Provide the (X, Y) coordinate of the cell's center where the given text is located.  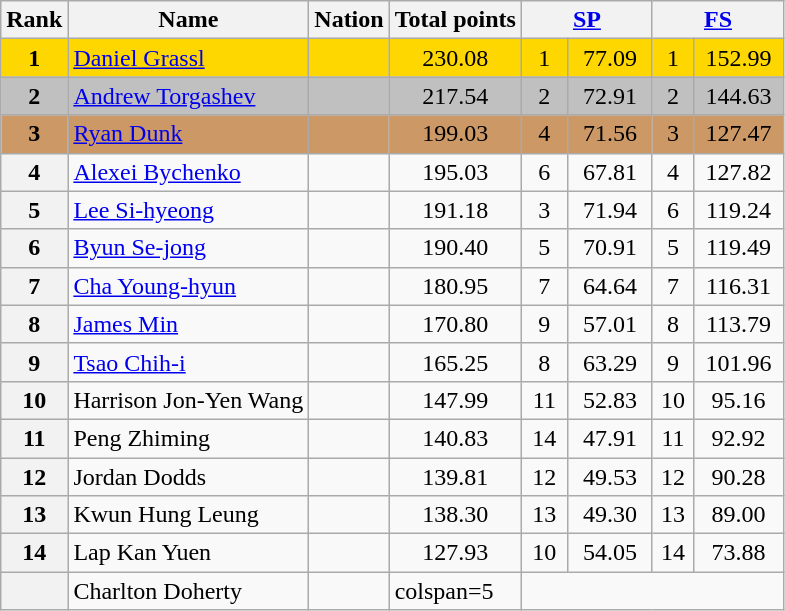
54.05 (610, 553)
147.99 (455, 400)
217.54 (455, 96)
71.56 (610, 134)
FS (718, 20)
63.29 (610, 362)
138.30 (455, 515)
Alexei Bychenko (188, 172)
67.81 (610, 172)
Rank (34, 20)
190.40 (455, 248)
116.31 (738, 286)
119.24 (738, 210)
180.95 (455, 286)
Ryan Dunk (188, 134)
52.83 (610, 400)
140.83 (455, 438)
127.82 (738, 172)
144.63 (738, 96)
113.79 (738, 324)
Nation (349, 20)
170.80 (455, 324)
Daniel Grassl (188, 58)
Lap Kan Yuen (188, 553)
SP (586, 20)
70.91 (610, 248)
Peng Zhiming (188, 438)
49.30 (610, 515)
Name (188, 20)
Charlton Doherty (188, 591)
92.92 (738, 438)
139.81 (455, 477)
colspan=5 (455, 591)
Jordan Dodds (188, 477)
199.03 (455, 134)
165.25 (455, 362)
73.88 (738, 553)
Tsao Chih-i (188, 362)
Kwun Hung Leung (188, 515)
127.93 (455, 553)
195.03 (455, 172)
James Min (188, 324)
49.53 (610, 477)
57.01 (610, 324)
Andrew Torgashev (188, 96)
77.09 (610, 58)
95.16 (738, 400)
89.00 (738, 515)
101.96 (738, 362)
Harrison Jon-Yen Wang (188, 400)
Total points (455, 20)
152.99 (738, 58)
90.28 (738, 477)
127.47 (738, 134)
64.64 (610, 286)
191.18 (455, 210)
Byun Se-jong (188, 248)
119.49 (738, 248)
47.91 (610, 438)
Lee Si-hyeong (188, 210)
Cha Young-hyun (188, 286)
71.94 (610, 210)
72.91 (610, 96)
230.08 (455, 58)
